From the cell containing the given text, extract its center point as (X, Y) coordinate. 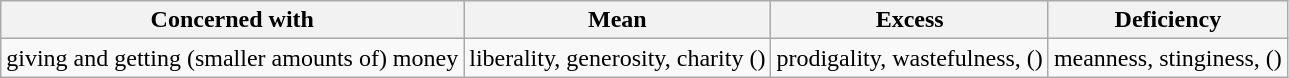
Concerned with (232, 20)
Excess (910, 20)
Mean (618, 20)
liberality, generosity, charity () (618, 58)
Deficiency (1168, 20)
meanness, stinginess, () (1168, 58)
prodigality, wastefulness, () (910, 58)
giving and getting (smaller amounts of) money (232, 58)
